Pinpoint the cell where the given text exists, returning its (X, Y) midpoint coordinate. 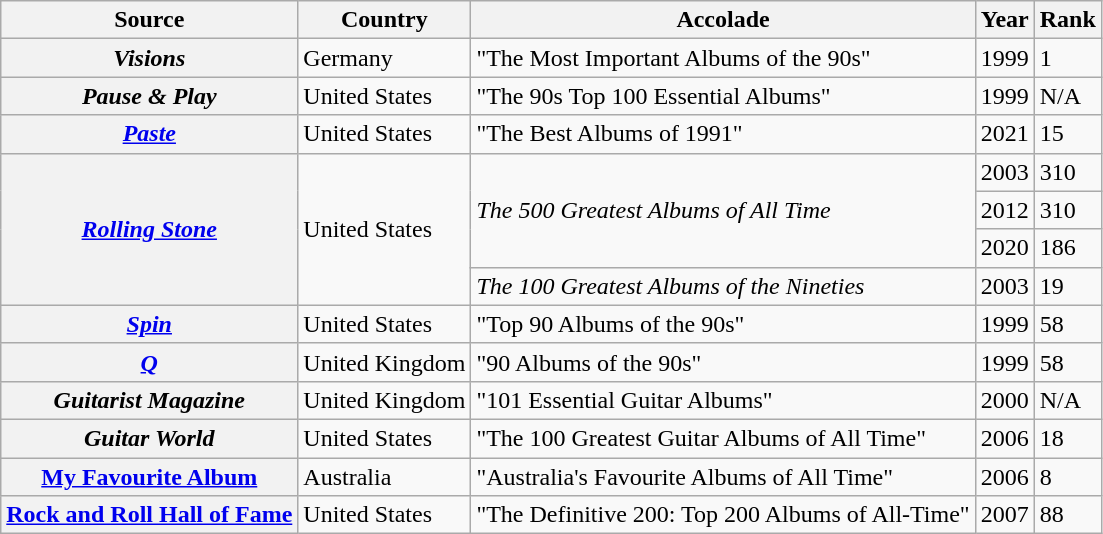
Country (384, 20)
Spin (150, 324)
2000 (1004, 400)
2012 (1004, 210)
"The Best Albums of 1991" (723, 134)
"Top 90 Albums of the 90s" (723, 324)
2007 (1004, 515)
2020 (1004, 248)
"Australia's Favourite Albums of All Time" (723, 477)
19 (1068, 286)
Rolling Stone (150, 229)
Australia (384, 477)
Q (150, 362)
Year (1004, 20)
18 (1068, 438)
Source (150, 20)
2021 (1004, 134)
8 (1068, 477)
"The Definitive 200: Top 200 Albums of All-Time" (723, 515)
The 500 Greatest Albums of All Time (723, 210)
"101 Essential Guitar Albums" (723, 400)
My Favourite Album (150, 477)
"The 90s Top 100 Essential Albums" (723, 96)
"90 Albums of the 90s" (723, 362)
Visions (150, 58)
Rock and Roll Hall of Fame (150, 515)
Guitarist Magazine (150, 400)
88 (1068, 515)
The 100 Greatest Albums of the Nineties (723, 286)
Germany (384, 58)
15 (1068, 134)
Guitar World (150, 438)
"The 100 Greatest Guitar Albums of All Time" (723, 438)
1 (1068, 58)
Rank (1068, 20)
"The Most Important Albums of the 90s" (723, 58)
186 (1068, 248)
Accolade (723, 20)
Pause & Play (150, 96)
Paste (150, 134)
